Search for the cell housing the specified text and yield its (x, y) center coordinate. 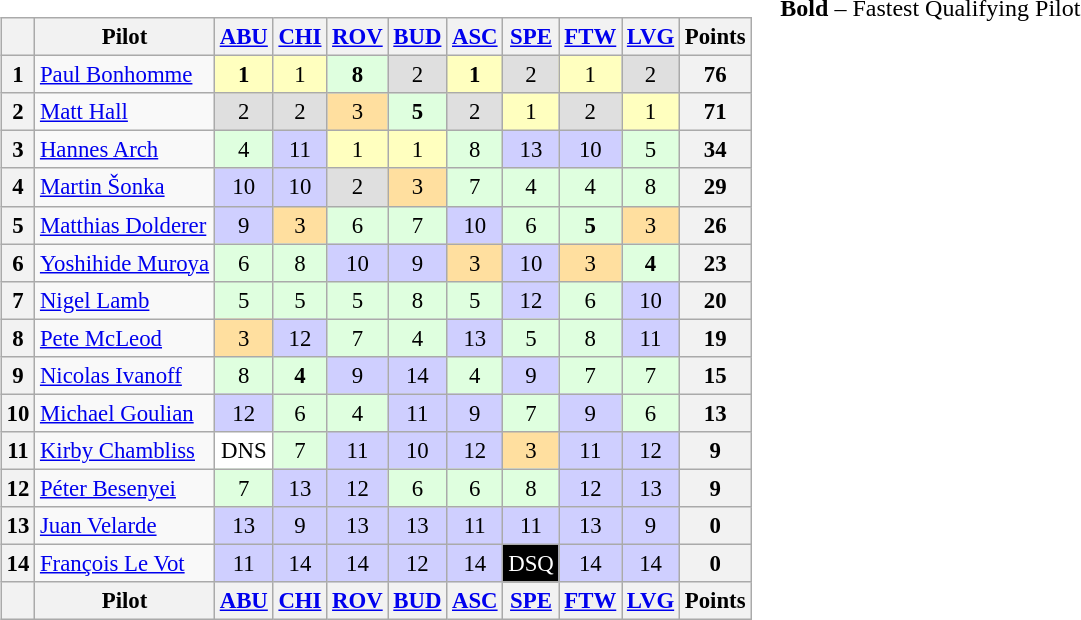
Pete McLeod (125, 338)
Nigel Lamb (125, 300)
Yoshihide Muroya (125, 263)
Matthias Dolderer (125, 225)
Matt Hall (125, 112)
DNS (244, 451)
Nicolas Ivanoff (125, 375)
Péter Besenyei (125, 488)
Kirby Chambliss (125, 451)
Paul Bonhomme (125, 75)
Martin Šonka (125, 187)
23 (714, 263)
Michael Goulian (125, 413)
DSQ (531, 563)
29 (714, 187)
François Le Vot (125, 563)
19 (714, 338)
34 (714, 150)
Juan Velarde (125, 526)
20 (714, 300)
15 (714, 375)
Hannes Arch (125, 150)
26 (714, 225)
76 (714, 75)
71 (714, 112)
